Identify which cell holds the provided text, then report its [x, y] central coordinate. 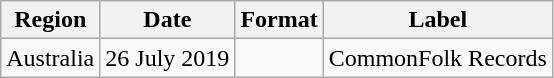
Date [168, 20]
Format [279, 20]
26 July 2019 [168, 58]
Australia [50, 58]
Label [438, 20]
CommonFolk Records [438, 58]
Region [50, 20]
